Pinpoint the cell where the given text exists, returning its (X, Y) midpoint coordinate. 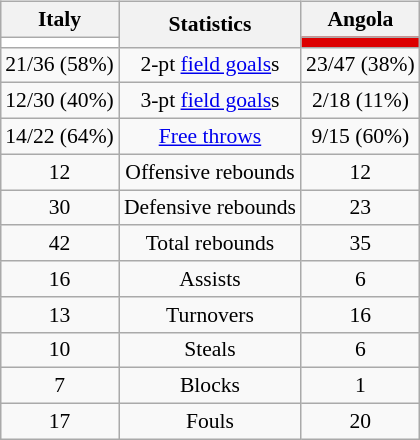
Defensive rebounds (210, 208)
2/18 (11%) (360, 101)
Total rebounds (210, 243)
1 (360, 386)
Assists (210, 279)
23/47 (38%) (360, 65)
14/22 (64%) (60, 136)
30 (60, 208)
Steals (210, 350)
7 (60, 386)
Free throws (210, 136)
23 (360, 208)
35 (360, 243)
Fouls (210, 421)
42 (60, 243)
12/30 (40%) (60, 101)
20 (360, 421)
Blocks (210, 386)
9/15 (60%) (360, 136)
Angola (360, 19)
Statistics (210, 24)
13 (60, 314)
10 (60, 350)
17 (60, 421)
3-pt field goalss (210, 101)
Turnovers (210, 314)
Italy (60, 19)
21/36 (58%) (60, 65)
2-pt field goalss (210, 65)
Offensive rebounds (210, 172)
